Pinpoint the cell where the given text exists, returning its (x, y) midpoint coordinate. 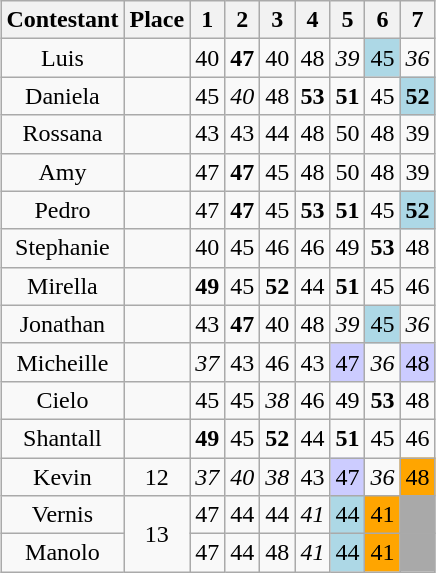
Rossana (62, 134)
Shantall (62, 438)
Kevin (62, 477)
Amy (62, 172)
4 (312, 20)
1 (208, 20)
7 (418, 20)
Mirella (62, 286)
Micheille (62, 362)
Vernis (62, 515)
5 (348, 20)
Daniela (62, 96)
Pedro (62, 210)
6 (382, 20)
Place (157, 20)
Cielo (62, 400)
13 (157, 534)
Contestant (62, 20)
Luis (62, 58)
12 (157, 477)
Jonathan (62, 324)
Manolo (62, 553)
2 (242, 20)
Stephanie (62, 248)
3 (278, 20)
